Scan for the cell matching the given text and deliver its (X, Y) coordinate at center. 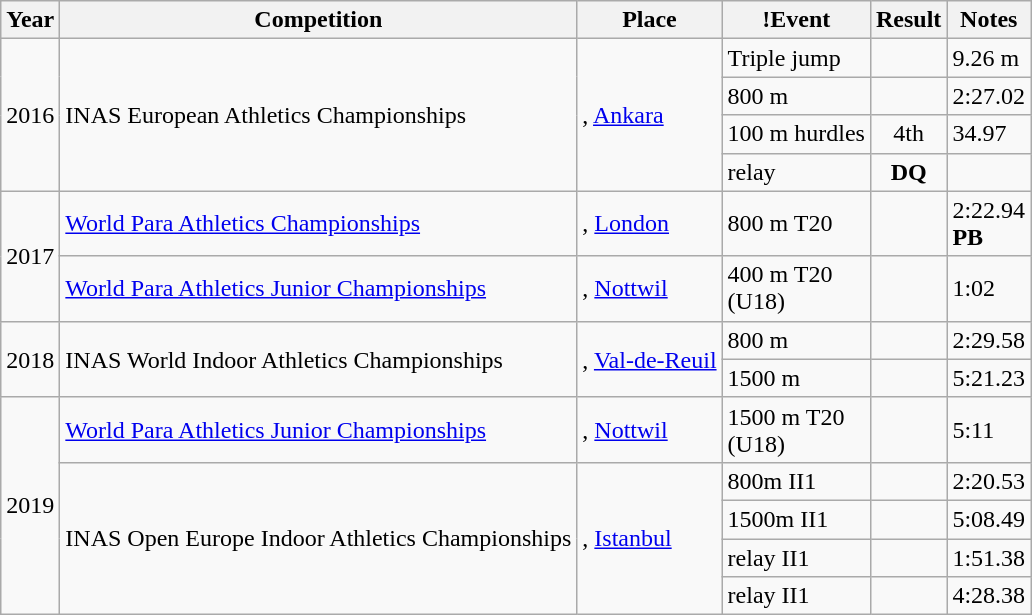
, Ankara (650, 115)
INAS Open Europe Indoor Athletics Championships (318, 538)
relay (796, 172)
100 m hurdles (796, 134)
2017 (30, 256)
400 m T20(U18) (796, 288)
Competition (318, 20)
Triple jump (796, 58)
2019 (30, 506)
Year (30, 20)
2016 (30, 115)
2018 (30, 359)
2:29.58 (989, 340)
2:22.94PB (989, 224)
, Val-de-Reuil (650, 359)
4:28.38 (989, 596)
World Para Athletics Championships (318, 224)
9.26 m (989, 58)
1500 m T20(U18) (796, 430)
!Event (796, 20)
34.97 (989, 134)
5:11 (989, 430)
INAS European Athletics Championships (318, 115)
Place (650, 20)
800 m T20 (796, 224)
INAS World Indoor Athletics Championships (318, 359)
2:27.02 (989, 96)
1:02 (989, 288)
Result (908, 20)
, Istanbul (650, 538)
DQ (908, 172)
5:21.23 (989, 378)
1:51.38 (989, 557)
1500m II1 (796, 519)
Notes (989, 20)
4th (908, 134)
5:08.49 (989, 519)
2:20.53 (989, 481)
1500 m (796, 378)
800m II1 (796, 481)
, London (650, 224)
